Search for the cell housing the specified text and yield its [X, Y] center coordinate. 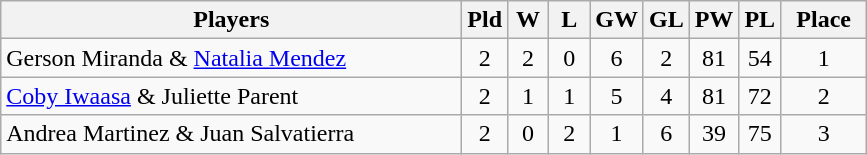
GW [617, 20]
54 [760, 58]
75 [760, 134]
Pld [485, 20]
Andrea Martinez & Juan Salvatierra [232, 134]
72 [760, 96]
5 [617, 96]
Place [824, 20]
W [528, 20]
PL [760, 20]
39 [714, 134]
Coby Iwaasa & Juliette Parent [232, 96]
Players [232, 20]
L [570, 20]
PW [714, 20]
3 [824, 134]
4 [666, 96]
Gerson Miranda & Natalia Mendez [232, 58]
GL [666, 20]
